Return [X, Y] of the center of cell containing provided text 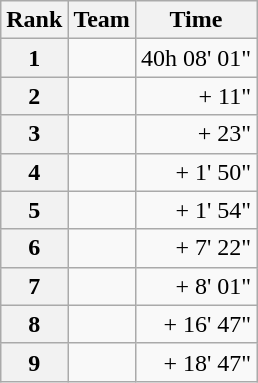
+ 11" [196, 96]
7 [34, 286]
5 [34, 210]
+ 1' 54" [196, 210]
+ 8' 01" [196, 286]
+ 18' 47" [196, 362]
1 [34, 58]
8 [34, 324]
Team [102, 20]
3 [34, 134]
40h 08' 01" [196, 58]
+ 1' 50" [196, 172]
Rank [34, 20]
4 [34, 172]
6 [34, 248]
9 [34, 362]
2 [34, 96]
Time [196, 20]
+ 23" [196, 134]
+ 7' 22" [196, 248]
+ 16' 47" [196, 324]
